Find where the given text appears and provide that cell's center as (X, Y) coordinate. 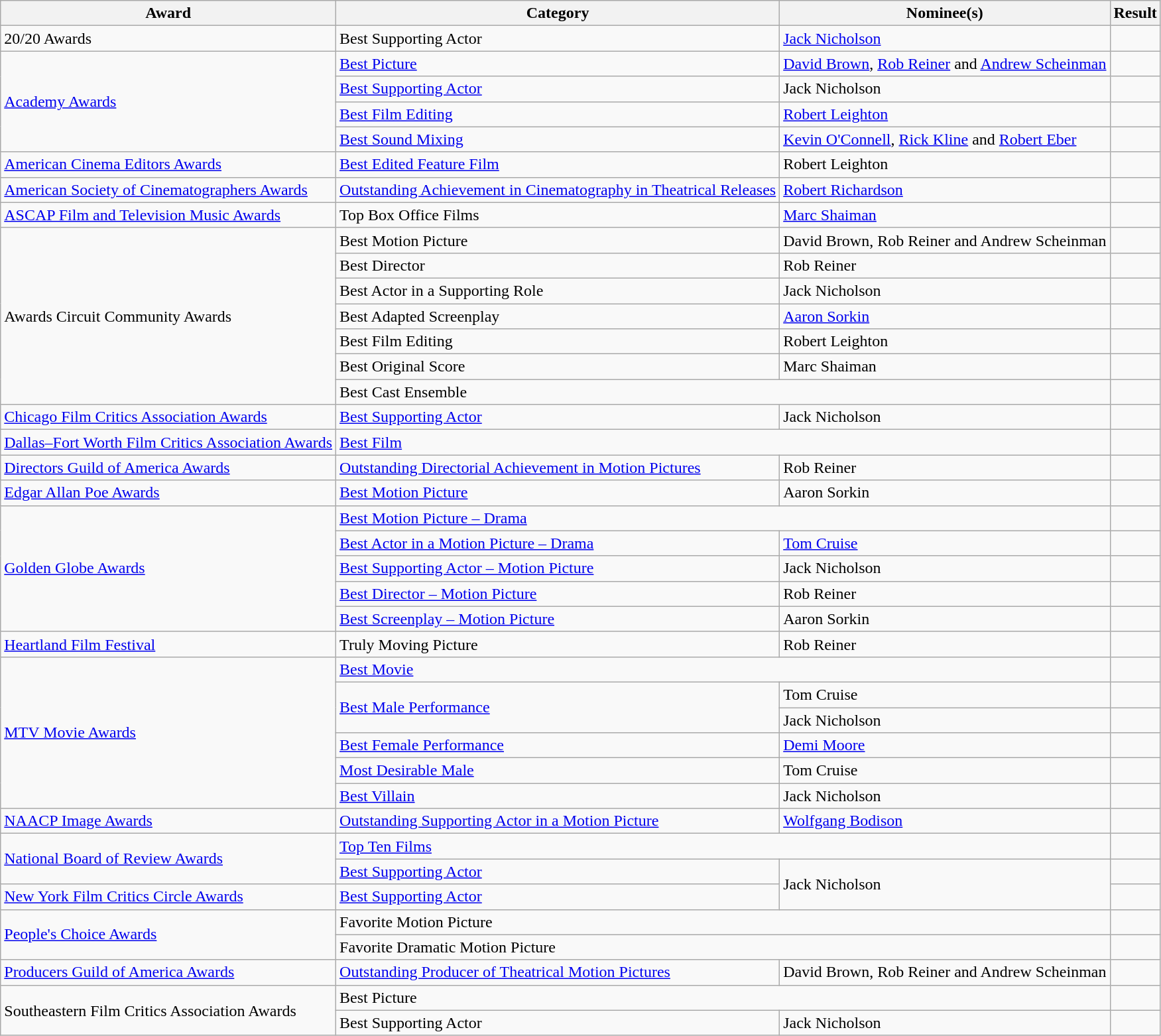
Kevin O'Connell, Rick Kline and Robert Eber (945, 139)
Best Sound Mixing (558, 139)
Demi Moore (945, 745)
Producers Guild of America Awards (168, 972)
Best Actor in a Supporting Role (558, 291)
Best Motion Picture – Drama (723, 518)
Best Cast Ensemble (723, 392)
Best Male Performance (558, 707)
Robert Richardson (945, 190)
Best Supporting Actor – Motion Picture (558, 568)
Outstanding Achievement in Cinematography in Theatrical Releases (558, 190)
Best Director – Motion Picture (558, 594)
Best Film (723, 442)
Result (1135, 13)
Category (558, 13)
National Board of Review Awards (168, 859)
Top Ten Films (723, 846)
Best Female Performance (558, 745)
Best Villain (558, 796)
Top Box Office Films (558, 215)
Best Screenplay – Motion Picture (558, 619)
Outstanding Supporting Actor in a Motion Picture (558, 821)
Best Adapted Screenplay (558, 316)
Academy Awards (168, 101)
ASCAP Film and Television Music Awards (168, 215)
Most Desirable Male (558, 771)
Dallas–Fort Worth Film Critics Association Awards (168, 442)
Directors Guild of America Awards (168, 468)
Nominee(s) (945, 13)
Best Edited Feature Film (558, 164)
Chicago Film Critics Association Awards (168, 417)
Best Actor in a Motion Picture – Drama (558, 543)
NAACP Image Awards (168, 821)
Southeastern Film Critics Association Awards (168, 1010)
Golden Globe Awards (168, 568)
Outstanding Directorial Achievement in Motion Pictures (558, 468)
American Society of Cinematographers Awards (168, 190)
American Cinema Editors Awards (168, 164)
Wolfgang Bodison (945, 821)
Awards Circuit Community Awards (168, 316)
Edgar Allan Poe Awards (168, 493)
Favorite Dramatic Motion Picture (723, 947)
Heartland Film Festival (168, 644)
Outstanding Producer of Theatrical Motion Pictures (558, 972)
Truly Moving Picture (558, 644)
20/20 Awards (168, 38)
Best Original Score (558, 367)
People's Choice Awards (168, 935)
Best Director (558, 265)
Best Movie (723, 669)
Award (168, 13)
MTV Movie Awards (168, 732)
Favorite Motion Picture (723, 922)
New York Film Critics Circle Awards (168, 897)
